Output the [X, Y] coordinate of the center of the cell containing the given text.  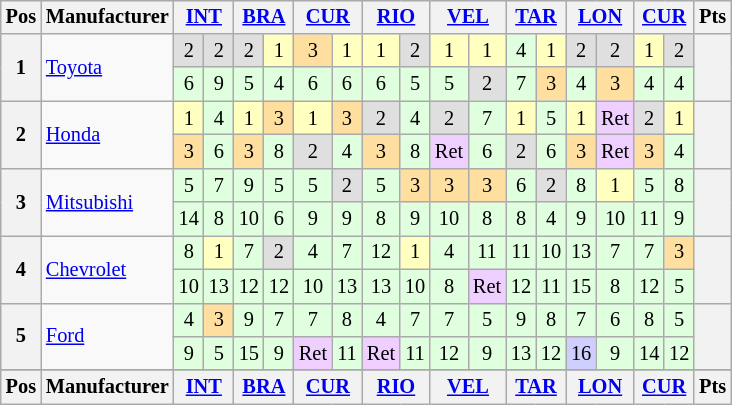
Honda [108, 134]
Chevrolet [108, 270]
Mitsubishi [108, 202]
Ford [108, 336]
16 [581, 354]
Toyota [108, 68]
